Identify which cell holds the provided text, then report its [x, y] central coordinate. 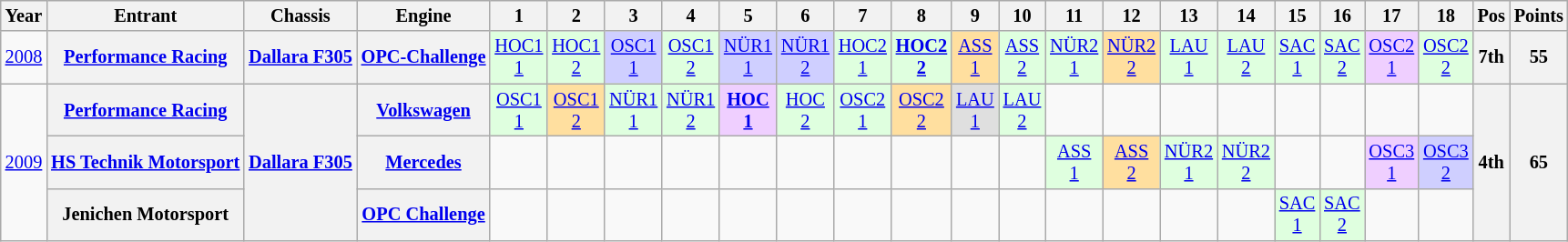
Jenichen Motorsport [146, 215]
2008 [24, 57]
OSC31 [1392, 162]
Entrant [146, 15]
7 [863, 15]
Chassis [300, 15]
HOC21 [863, 57]
Points [1539, 15]
Volkswagen [424, 110]
7th [1492, 57]
OSC32 [1446, 162]
3 [634, 15]
5 [748, 15]
Mercedes [424, 162]
2 [575, 15]
HS Technik Motorsport [146, 162]
65 [1539, 162]
4th [1492, 162]
1 [519, 15]
9 [975, 15]
OPC-Challenge [424, 57]
16 [1342, 15]
Pos [1492, 15]
6 [805, 15]
HOC22 [921, 57]
2009 [24, 162]
10 [1023, 15]
HOC2 [805, 110]
Engine [424, 15]
HOC12 [575, 57]
4 [690, 15]
14 [1246, 15]
55 [1539, 57]
8 [921, 15]
15 [1297, 15]
HOC11 [519, 57]
Year [24, 15]
13 [1189, 15]
18 [1446, 15]
HOC1 [748, 110]
17 [1392, 15]
12 [1131, 15]
OPC Challenge [424, 215]
11 [1074, 15]
